Provide the (x, y) coordinate of the cell's center where the given text is located.  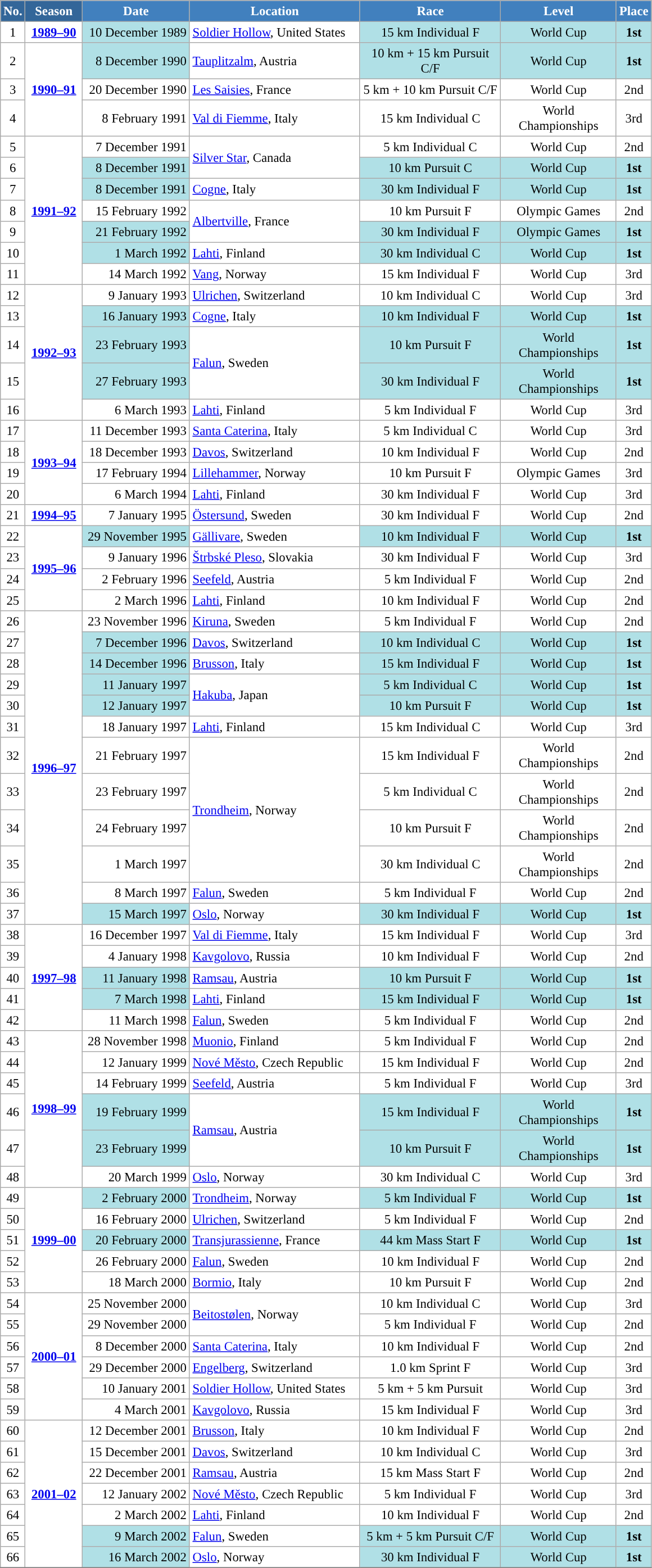
29 December 2000 (136, 1367)
No. (13, 11)
16 January 1993 (136, 316)
20 February 2000 (136, 1240)
23 February 1999 (136, 1149)
14 December 1996 (136, 664)
45 (13, 1084)
8 (13, 211)
32 (13, 755)
52 (13, 1262)
2 March 1996 (136, 600)
27 (13, 642)
1989–90 (54, 33)
Location (274, 11)
Race (431, 11)
12 January 1999 (136, 1062)
39 (13, 957)
9 January 1993 (136, 295)
6 (13, 168)
46 (13, 1112)
16 March 2002 (136, 1557)
20 March 1999 (136, 1177)
1998–99 (54, 1109)
34 (13, 828)
2000–01 (54, 1357)
5 km + 5 km Pursuit (431, 1388)
7 December 1996 (136, 642)
17 February 1994 (136, 473)
11 (13, 274)
14 February 1999 (136, 1084)
1 March 1992 (136, 253)
5 km + 10 km Pursuit C/F (431, 90)
12 December 2001 (136, 1431)
48 (13, 1177)
9 March 2002 (136, 1537)
23 November 1996 (136, 621)
21 February 1992 (136, 232)
16 (13, 410)
15 (13, 381)
26 (13, 621)
15 February 1992 (136, 211)
3 (13, 90)
Gällivare, Sweden (274, 537)
Muonio, Finland (274, 1041)
44 (13, 1062)
61 (13, 1452)
29 November 2000 (136, 1325)
1 March 1997 (136, 864)
43 (13, 1041)
47 (13, 1149)
8 December 2000 (136, 1346)
Place (633, 11)
8 December 1990 (136, 61)
36 (13, 893)
24 (13, 579)
8 February 1991 (136, 118)
14 March 1992 (136, 274)
Tauplitzalm, Austria (274, 61)
Kiruna, Sweden (274, 621)
1997–98 (54, 978)
11 December 1993 (136, 431)
Engelberg, Switzerland (274, 1367)
53 (13, 1283)
10 km Pursuit C (431, 168)
Beitostølen, Norway (274, 1314)
10 January 2001 (136, 1388)
9 January 1996 (136, 558)
13 (13, 316)
Štrbské Pleso, Slovakia (274, 558)
4 March 2001 (136, 1410)
Silver Star, Canada (274, 157)
2 March 2002 (136, 1515)
Les Saisies, France (274, 90)
1992–93 (54, 352)
17 (13, 431)
28 (13, 664)
Lillehammer, Norway (274, 473)
22 (13, 537)
1993–94 (54, 463)
10 December 1989 (136, 33)
65 (13, 1537)
21 February 1997 (136, 755)
8 March 1997 (136, 893)
10 (13, 253)
2 (13, 61)
10 km + 15 km Pursuit C/F (431, 61)
20 December 1990 (136, 90)
Bormio, Italy (274, 1283)
1 (13, 33)
15 December 2001 (136, 1452)
33 (13, 792)
15 km Mass Start F (431, 1473)
1990–91 (54, 90)
15 March 1997 (136, 914)
54 (13, 1304)
35 (13, 864)
63 (13, 1494)
56 (13, 1346)
11 January 1998 (136, 978)
19 (13, 473)
30 (13, 706)
50 (13, 1220)
57 (13, 1367)
12 (13, 295)
62 (13, 1473)
66 (13, 1557)
Transjurassienne, France (274, 1240)
Albertville, France (274, 221)
1.0 km Sprint F (431, 1367)
5 (13, 147)
7 January 1995 (136, 515)
37 (13, 914)
1991–92 (54, 210)
29 (13, 685)
2001–02 (54, 1494)
22 December 2001 (136, 1473)
1996–97 (54, 768)
16 February 2000 (136, 1220)
16 December 1997 (136, 936)
1999–00 (54, 1240)
28 November 1998 (136, 1041)
24 February 1997 (136, 828)
1995–96 (54, 568)
Season (54, 11)
51 (13, 1240)
9 (13, 232)
60 (13, 1431)
11 January 1997 (136, 685)
21 (13, 515)
27 February 1993 (136, 381)
20 (13, 495)
26 February 2000 (136, 1262)
18 December 1993 (136, 452)
38 (13, 936)
18 March 2000 (136, 1283)
25 (13, 600)
2 February 1996 (136, 579)
6 March 1993 (136, 410)
41 (13, 999)
42 (13, 1020)
4 (13, 118)
7 December 1991 (136, 147)
31 (13, 727)
12 January 1997 (136, 706)
23 (13, 558)
25 November 2000 (136, 1304)
6 March 1994 (136, 495)
Hakuba, Japan (274, 695)
Östersund, Sweden (274, 515)
19 February 1999 (136, 1112)
Level (559, 11)
12 January 2002 (136, 1494)
29 November 1995 (136, 537)
23 February 1997 (136, 792)
59 (13, 1410)
11 March 1998 (136, 1020)
4 January 1998 (136, 957)
Date (136, 11)
2 February 2000 (136, 1198)
14 (13, 345)
40 (13, 978)
55 (13, 1325)
5 km + 5 km Pursuit C/F (431, 1537)
58 (13, 1388)
49 (13, 1198)
7 (13, 189)
44 km Mass Start F (431, 1240)
18 (13, 452)
Vang, Norway (274, 274)
7 March 1998 (136, 999)
18 January 1997 (136, 727)
23 February 1993 (136, 345)
1994–95 (54, 515)
64 (13, 1515)
